Extract the [X, Y] coordinate from the center of the cell holding the provided text.  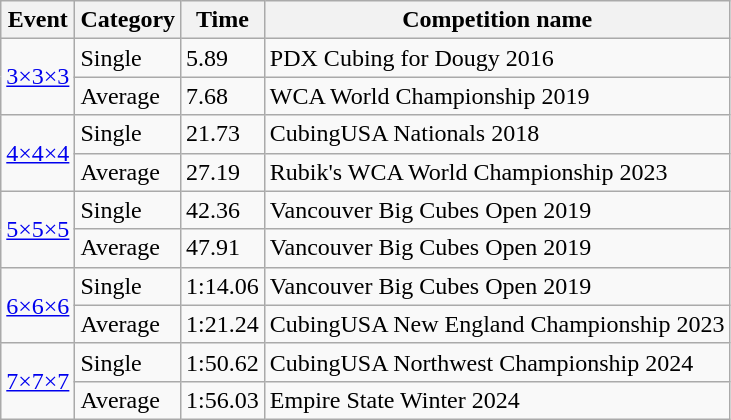
5×5×5 [38, 229]
1:21.24 [223, 324]
CubingUSA New England Championship 2023 [497, 324]
47.91 [223, 248]
5.89 [223, 58]
7×7×7 [38, 381]
4×4×4 [38, 153]
CubingUSA Northwest Championship 2024 [497, 362]
27.19 [223, 172]
1:50.62 [223, 362]
3×3×3 [38, 77]
21.73 [223, 134]
Event [38, 20]
1:14.06 [223, 286]
WCA World Championship 2019 [497, 96]
Category [128, 20]
Rubik's WCA World Championship 2023 [497, 172]
Competition name [497, 20]
CubingUSA Nationals 2018 [497, 134]
6×6×6 [38, 305]
Time [223, 20]
PDX Cubing for Dougy 2016 [497, 58]
42.36 [223, 210]
1:56.03 [223, 400]
7.68 [223, 96]
Empire State Winter 2024 [497, 400]
